Return [x, y] of the center of cell containing provided text 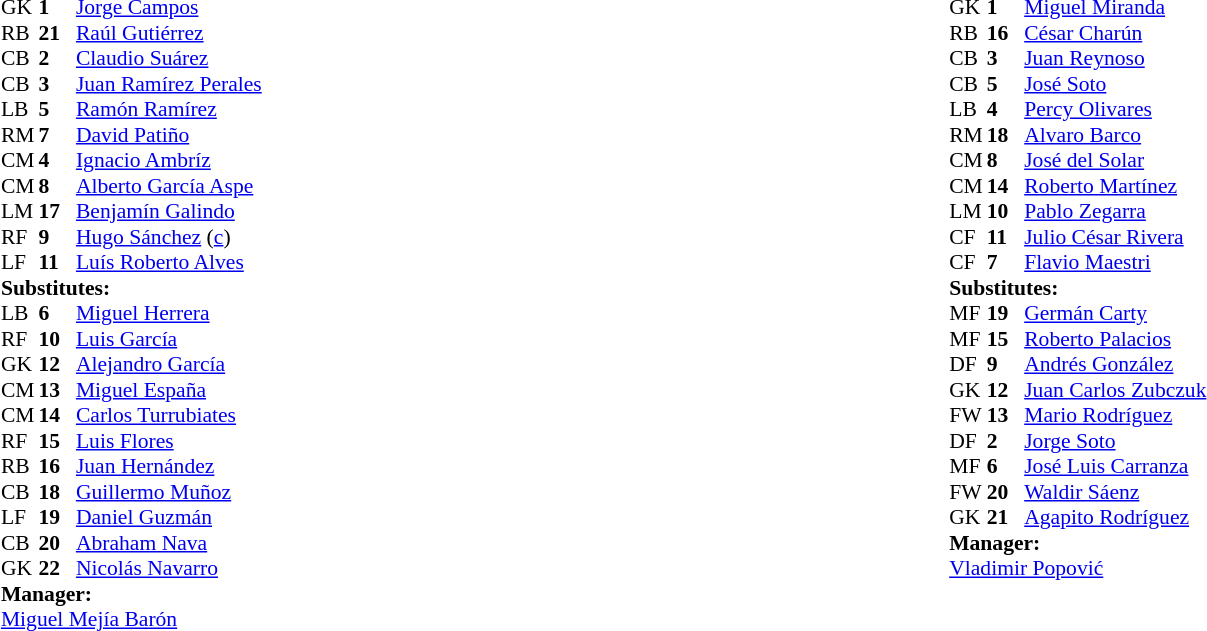
Guillermo Muñoz [169, 492]
Mario Rodríguez [1115, 415]
Juan Ramírez Perales [169, 84]
Luis García [169, 339]
Juan Reynoso [1115, 59]
Julio César Rivera [1115, 237]
José Luis Carranza [1115, 467]
Pablo Zegarra [1115, 211]
Ignacio Ambríz [169, 161]
Juan Carlos Zubczuk [1115, 390]
Vladimir Popović [1078, 569]
Daniel Guzmán [169, 517]
Claudio Suárez [169, 59]
Miguel Herrera [169, 313]
Miguel España [169, 390]
Germán Carty [1115, 313]
Juan Hernández [169, 467]
Luís Roberto Alves [169, 263]
Hugo Sánchez (c) [169, 237]
Abraham Nava [169, 543]
Roberto Palacios [1115, 339]
Carlos Turrubiates [169, 415]
Agapito Rodríguez [1115, 517]
Waldir Sáenz [1115, 492]
Percy Olivares [1115, 109]
Jorge Soto [1115, 441]
César Charún [1115, 33]
Luis Flores [169, 441]
Andrés González [1115, 365]
Alberto García Aspe [169, 186]
Raúl Gutiérrez [169, 33]
Alvaro Barco [1115, 135]
David Patiño [169, 135]
José Soto [1115, 84]
Benjamín Galindo [169, 211]
Roberto Martínez [1115, 186]
22 [57, 569]
Nicolás Navarro [169, 569]
Ramón Ramírez [169, 109]
Flavio Maestri [1115, 263]
José del Solar [1115, 161]
17 [57, 211]
Alejandro García [169, 365]
